Search for the cell housing the specified text and yield its [x, y] center coordinate. 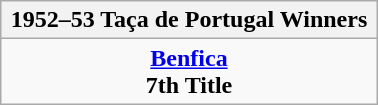
Benfica7th Title [189, 72]
1952–53 Taça de Portugal Winners [189, 20]
